Pinpoint the cell where the given text exists, returning its [x, y] midpoint coordinate. 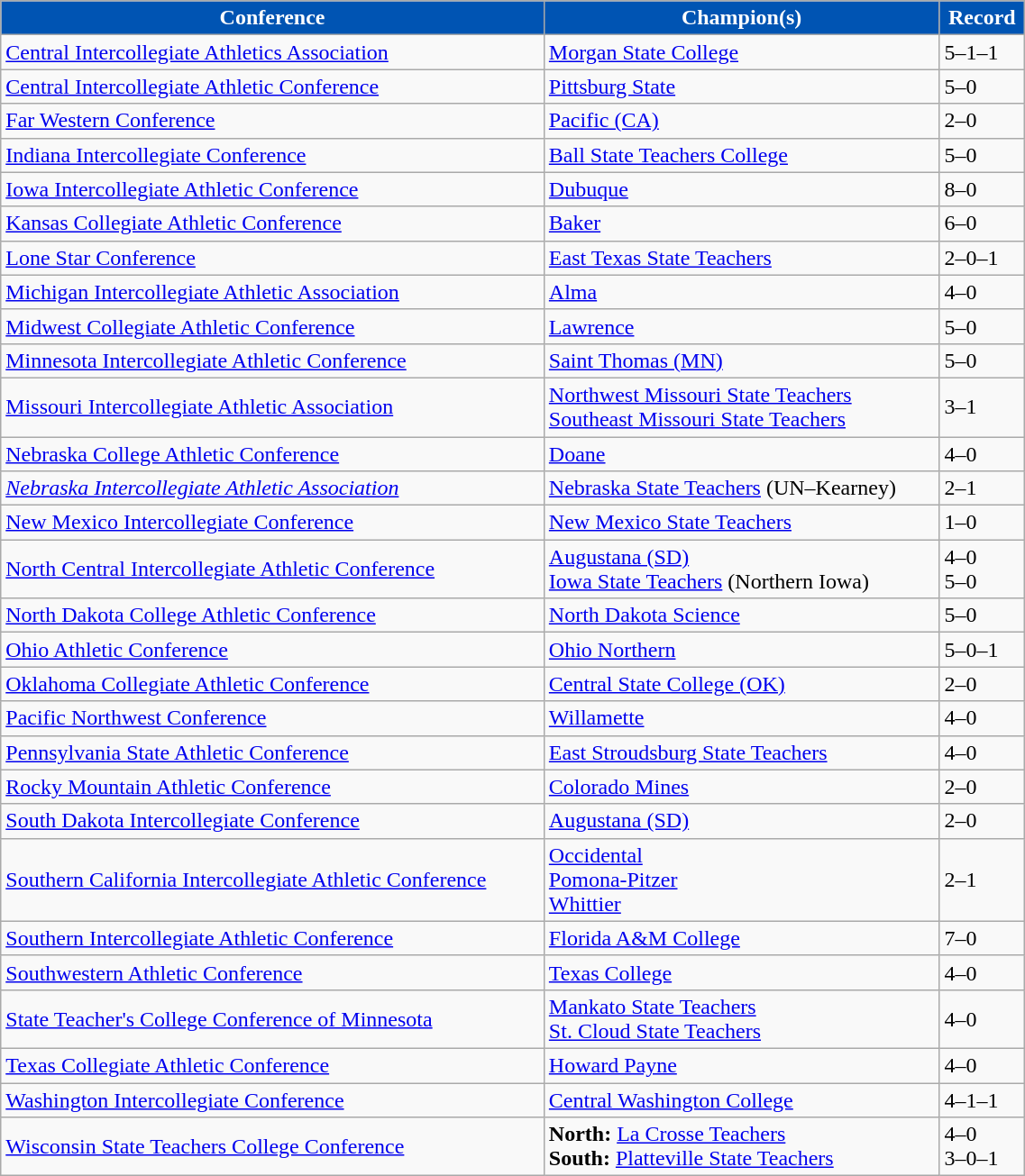
Mankato State TeachersSt. Cloud State Teachers [741, 1018]
Iowa Intercollegiate Athletic Conference [272, 189]
Florida A&M College [741, 938]
Champion(s) [741, 18]
Texas College [741, 972]
East Stroudsburg State Teachers [741, 752]
Pacific Northwest Conference [272, 718]
Doane [741, 453]
Southwestern Athletic Conference [272, 972]
5–0–1 [983, 650]
Pennsylvania State Athletic Conference [272, 752]
Conference [272, 18]
Nebraska Intercollegiate Athletic Association [272, 488]
State Teacher's College Conference of Minnesota [272, 1018]
Minnesota Intercollegiate Athletic Conference [272, 360]
Ohio Athletic Conference [272, 650]
Washington Intercollegiate Conference [272, 1100]
Record [983, 18]
Nebraska State Teachers (UN–Kearney) [741, 488]
Central Intercollegiate Athletic Conference [272, 87]
Midwest Collegiate Athletic Conference [272, 326]
East Texas State Teachers [741, 258]
Central Washington College [741, 1100]
Central State College (OK) [741, 684]
4–1–1 [983, 1100]
Lawrence [741, 326]
Saint Thomas (MN) [741, 360]
Colorado Mines [741, 787]
Willamette [741, 718]
7–0 [983, 938]
Southern California Intercollegiate Athletic Conference [272, 880]
5–1–1 [983, 52]
4–05–0 [983, 570]
Oklahoma Collegiate Athletic Conference [272, 684]
Dubuque [741, 189]
Ohio Northern [741, 650]
North Dakota Science [741, 615]
New Mexico State Teachers [741, 523]
Nebraska College Athletic Conference [272, 453]
Wisconsin State Teachers College Conference [272, 1146]
Rocky Mountain Athletic Conference [272, 787]
Far Western Conference [272, 121]
North: La Crosse TeachersSouth: Platteville State Teachers [741, 1146]
2–0–1 [983, 258]
Kansas Collegiate Athletic Conference [272, 223]
Southern Intercollegiate Athletic Conference [272, 938]
Augustana (SD) [741, 821]
Michigan Intercollegiate Athletic Association [272, 292]
4–03–0–1 [983, 1146]
Indiana Intercollegiate Conference [272, 155]
Pittsburg State [741, 87]
Alma [741, 292]
Texas Collegiate Athletic Conference [272, 1065]
Missouri Intercollegiate Athletic Association [272, 407]
Augustana (SD)Iowa State Teachers (Northern Iowa) [741, 570]
Lone Star Conference [272, 258]
3–1 [983, 407]
6–0 [983, 223]
Northwest Missouri State TeachersSoutheast Missouri State Teachers [741, 407]
OccidentalPomona-PitzerWhittier [741, 880]
Pacific (CA) [741, 121]
Howard Payne [741, 1065]
North Central Intercollegiate Athletic Conference [272, 570]
Morgan State College [741, 52]
8–0 [983, 189]
Baker [741, 223]
Central Intercollegiate Athletics Association [272, 52]
1–0 [983, 523]
South Dakota Intercollegiate Conference [272, 821]
North Dakota College Athletic Conference [272, 615]
New Mexico Intercollegiate Conference [272, 523]
Ball State Teachers College [741, 155]
